From the cell containing the given text, extract its center point as (X, Y) coordinate. 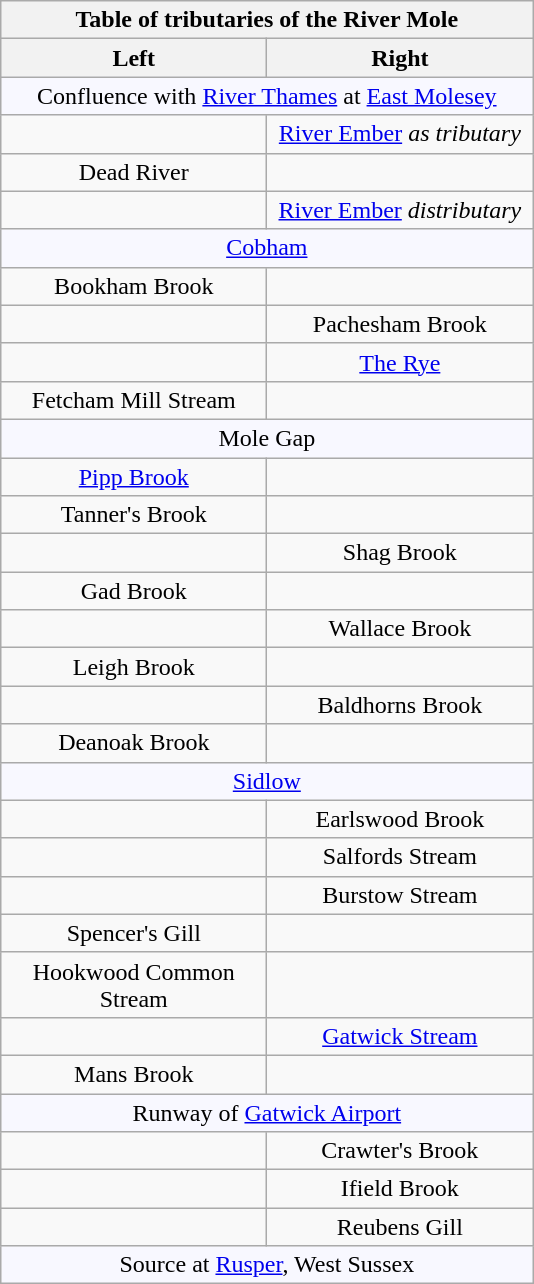
Gatwick Stream (400, 1036)
Leigh Brook (134, 667)
River Ember distributary (400, 210)
Tanner's Brook (134, 515)
River Ember as tributary (400, 134)
Crawter's Brook (400, 1151)
Pipp Brook (134, 477)
Left (134, 58)
Gad Brook (134, 591)
Right (400, 58)
Ifield Brook (400, 1189)
The Rye (400, 362)
Baldhorns Brook (400, 705)
Cobham (267, 248)
Table of tributaries of the River Mole (267, 20)
Earlswood Brook (400, 819)
Confluence with River Thames at East Molesey (267, 96)
Mole Gap (267, 438)
Salfords Stream (400, 857)
Bookham Brook (134, 286)
Runway of Gatwick Airport (267, 1113)
Fetcham Mill Stream (134, 400)
Pachesham Brook (400, 324)
Hookwood Common Stream (134, 984)
Source at Rusper, West Sussex (267, 1265)
Spencer's Gill (134, 933)
Shag Brook (400, 553)
Wallace Brook (400, 629)
Reubens Gill (400, 1227)
Sidlow (267, 781)
Mans Brook (134, 1074)
Burstow Stream (400, 895)
Dead River (134, 172)
Deanoak Brook (134, 743)
